Scan for the cell matching the given text and deliver its (X, Y) coordinate at center. 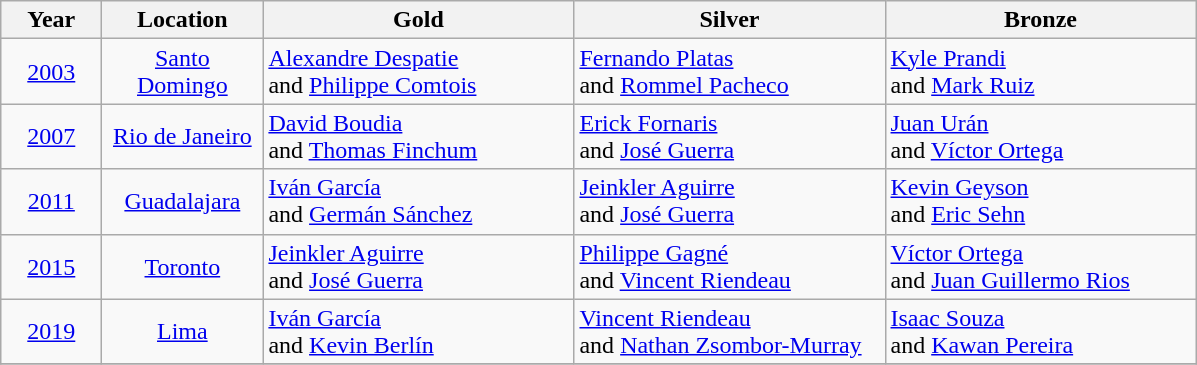
Kevin Geysonand Eric Sehn (1040, 202)
Location (182, 20)
Bronze (1040, 20)
Year (52, 20)
Philippe Gagnéand Vincent Riendeau (730, 266)
Iván Garcíaand Germán Sánchez (418, 202)
Vincent Riendeauand Nathan Zsombor-Murray (730, 332)
Iván Garcíaand Kevin Berlín (418, 332)
Kyle Prandiand Mark Ruiz (1040, 72)
2019 (52, 332)
Alexandre Despatieand Philippe Comtois (418, 72)
Erick Fornarisand José Guerra (730, 136)
Gold (418, 20)
Isaac Souzaand Kawan Pereira (1040, 332)
Rio de Janeiro (182, 136)
Silver (730, 20)
Toronto (182, 266)
Guadalajara (182, 202)
David Boudiaand Thomas Finchum (418, 136)
Juan Uránand Víctor Ortega (1040, 136)
Santo Domingo (182, 72)
2015 (52, 266)
2007 (52, 136)
2011 (52, 202)
Víctor Ortega and Juan Guillermo Rios (1040, 266)
Lima (182, 332)
2003 (52, 72)
Fernando Platasand Rommel Pacheco (730, 72)
